From the cell containing the given text, extract its center point as (X, Y) coordinate. 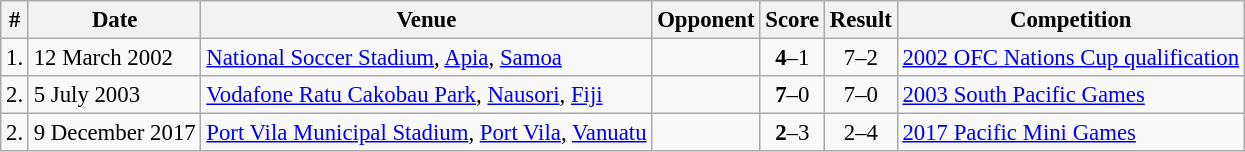
# (15, 20)
1. (15, 58)
4–1 (792, 58)
2–3 (792, 133)
Competition (1070, 20)
2003 South Pacific Games (1070, 95)
5 July 2003 (114, 95)
Venue (426, 20)
7–2 (862, 58)
2–4 (862, 133)
Date (114, 20)
Result (862, 20)
9 December 2017 (114, 133)
Opponent (706, 20)
Port Vila Municipal Stadium, Port Vila, Vanuatu (426, 133)
Score (792, 20)
2017 Pacific Mini Games (1070, 133)
12 March 2002 (114, 58)
Vodafone Ratu Cakobau Park, Nausori, Fiji (426, 95)
2002 OFC Nations Cup qualification (1070, 58)
National Soccer Stadium, Apia, Samoa (426, 58)
